Determine the [X, Y] coordinate at the center of the cell enclosing the given text.  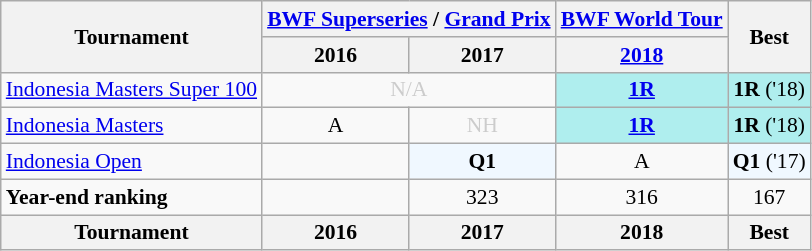
167 [770, 197]
Indonesia Open [132, 162]
BWF World Tour [642, 19]
316 [642, 197]
N/A [409, 90]
Indonesia Masters Super 100 [132, 90]
Year-end ranking [132, 197]
BWF Superseries / Grand Prix [409, 19]
Q1 [482, 162]
323 [482, 197]
Q1 ('17) [770, 162]
Indonesia Masters [132, 126]
NH [482, 126]
